Search for the cell housing the specified text and yield its [X, Y] center coordinate. 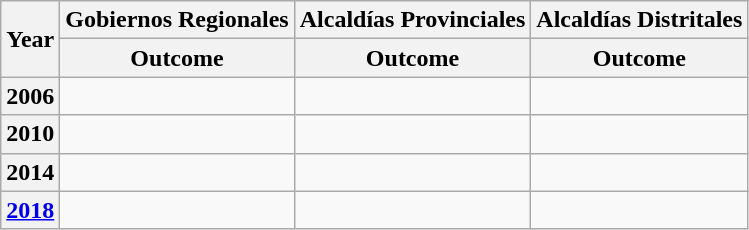
2010 [30, 134]
Gobiernos Regionales [177, 20]
Year [30, 39]
Alcaldías Distritales [640, 20]
2018 [30, 210]
Alcaldías Provinciales [412, 20]
2014 [30, 172]
2006 [30, 96]
